Locate the cell with the specified text and output its [X, Y] center coordinate. 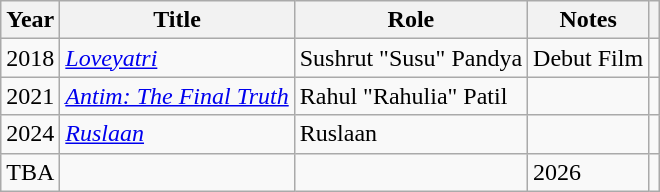
2026 [588, 172]
Antim: The Final Truth [177, 96]
Sushrut "Susu" Pandya [410, 58]
Year [30, 20]
Title [177, 20]
Rahul "Rahulia" Patil [410, 96]
Debut Film [588, 58]
Role [410, 20]
TBA [30, 172]
Loveyatri [177, 58]
2024 [30, 134]
2021 [30, 96]
Notes [588, 20]
2018 [30, 58]
